Search for the cell housing the specified text and yield its [X, Y] center coordinate. 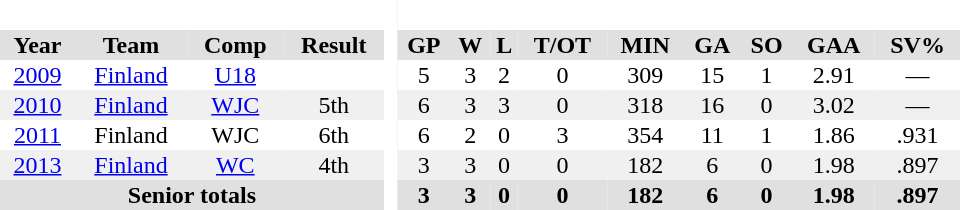
2011 [38, 135]
GP [424, 45]
2009 [38, 75]
354 [646, 135]
GAA [834, 45]
Comp [235, 45]
2013 [38, 165]
SO [766, 45]
Senior totals [192, 195]
5th [334, 105]
MIN [646, 45]
Result [334, 45]
L [504, 45]
Team [131, 45]
6th [334, 135]
WC [235, 165]
318 [646, 105]
1.86 [834, 135]
3.02 [834, 105]
U18 [235, 75]
GA [712, 45]
5 [424, 75]
Year [38, 45]
309 [646, 75]
SV% [918, 45]
11 [712, 135]
4th [334, 165]
T/OT [562, 45]
.931 [918, 135]
16 [712, 105]
15 [712, 75]
2010 [38, 105]
W [471, 45]
2.91 [834, 75]
